From the cell containing the given text, extract its center point as (x, y) coordinate. 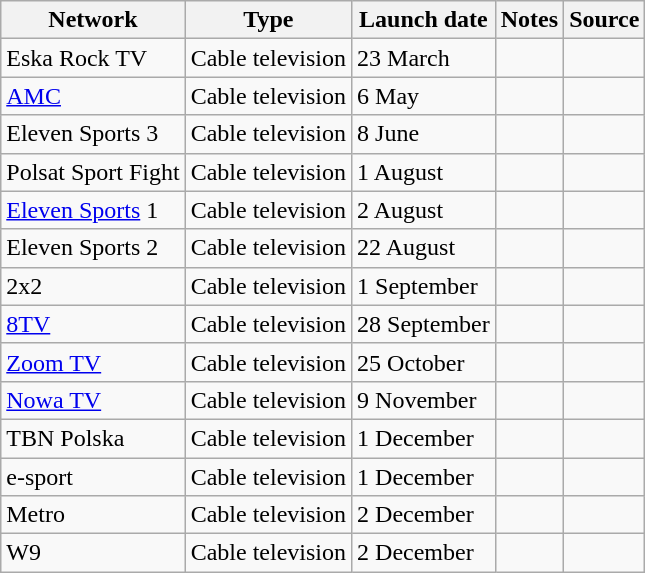
1 September (424, 286)
23 March (424, 58)
Metro (93, 515)
Launch date (424, 20)
8 June (424, 134)
Zoom TV (93, 362)
Type (268, 20)
Notes (529, 20)
25 October (424, 362)
Eleven Sports 3 (93, 134)
AMC (93, 96)
W9 (93, 553)
28 September (424, 324)
Nowa TV (93, 400)
Eleven Sports 2 (93, 248)
6 May (424, 96)
Source (604, 20)
9 November (424, 400)
1 August (424, 172)
TBN Polska (93, 438)
2 August (424, 210)
2x2 (93, 286)
8TV (93, 324)
22 August (424, 248)
Network (93, 20)
e-sport (93, 477)
Eska Rock TV (93, 58)
Polsat Sport Fight (93, 172)
Eleven Sports 1 (93, 210)
